Return the (X, Y) coordinate for the center point of the cell that contains the specified text.  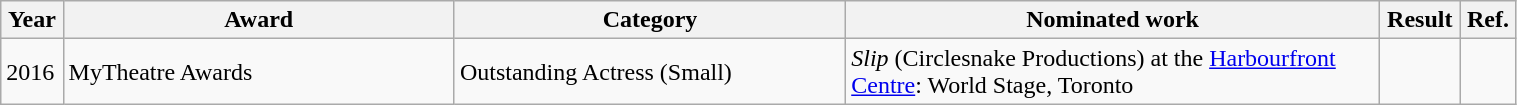
Category (650, 20)
Nominated work (1113, 20)
Slip (Circlesnake Productions) at the Harbourfront Centre: World Stage, Toronto (1113, 72)
Result (1420, 20)
Ref. (1488, 20)
Outstanding Actress (Small) (650, 72)
Award (258, 20)
Year (32, 20)
MyTheatre Awards (258, 72)
2016 (32, 72)
